Output the [X, Y] coordinate of the center of the cell containing the given text.  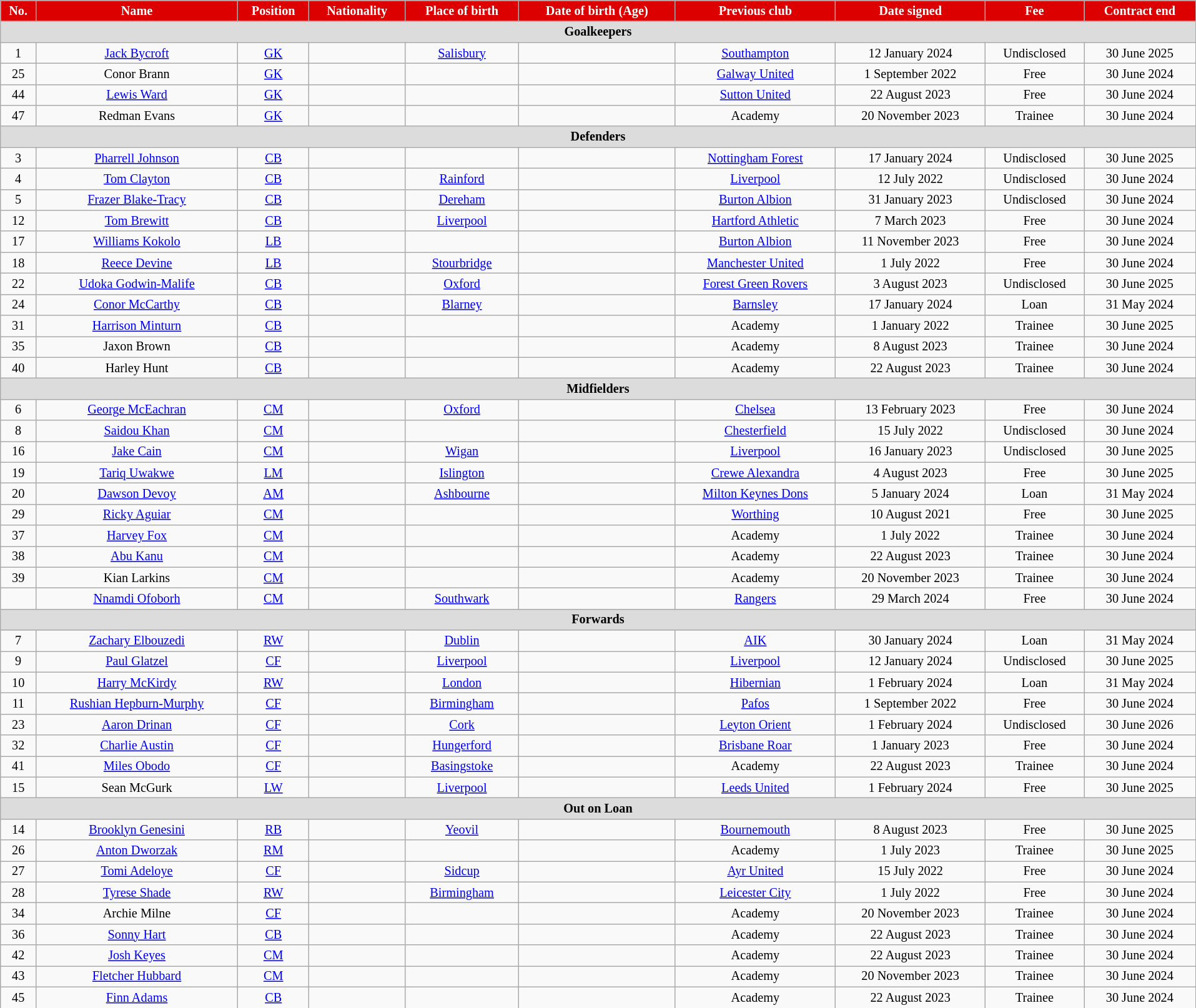
Cork [462, 724]
Name [137, 11]
12 July 2022 [911, 179]
Leeds United [756, 788]
27 [19, 871]
Zachary Elbouzedi [137, 641]
Kian Larkins [137, 578]
13 February 2023 [911, 410]
Barnsley [756, 305]
Chelsea [756, 410]
Nnamdi Ofoborh [137, 598]
Ricky Aguiar [137, 515]
Chesterfield [756, 430]
Blarney [462, 305]
37 [19, 535]
3 [19, 158]
Williams Kokolo [137, 242]
Contract end [1140, 11]
Manchester United [756, 263]
Finn Adams [137, 997]
17 [19, 242]
10 August 2021 [911, 515]
Rainford [462, 179]
45 [19, 997]
42 [19, 956]
Fletcher Hubbard [137, 976]
39 [19, 578]
Fee [1034, 11]
Anton Dworzak [137, 851]
Leicester City [756, 892]
4 August 2023 [911, 473]
Yeovil [462, 829]
Brooklyn Genesini [137, 829]
5 January 2024 [911, 493]
Lewis Ward [137, 95]
1 January 2022 [911, 325]
43 [19, 976]
Position [273, 11]
Conor Brann [137, 74]
Forest Green Rovers [756, 284]
Previous club [756, 11]
Redman Evans [137, 116]
22 [19, 284]
Paul Glatzel [137, 661]
36 [19, 934]
AM [273, 493]
8 [19, 430]
Dublin [462, 641]
Nationality [357, 11]
5 [19, 200]
15 [19, 788]
Tariq Uwakwe [137, 473]
Date of birth (Age) [597, 11]
Reece Devine [137, 263]
Forwards [598, 620]
Pharrell Johnson [137, 158]
20 [19, 493]
44 [19, 95]
London [462, 683]
Date signed [911, 11]
19 [19, 473]
Dereham [462, 200]
Hibernian [756, 683]
Josh Keyes [137, 956]
24 [19, 305]
Sutton United [756, 95]
6 [19, 410]
16 [19, 452]
Sonny Hart [137, 934]
29 March 2024 [911, 598]
1 January 2023 [911, 746]
Southwark [462, 598]
41 [19, 766]
47 [19, 116]
Midfielders [598, 388]
Ashbourne [462, 493]
Ayr United [756, 871]
34 [19, 913]
Conor McCarthy [137, 305]
31 [19, 325]
Jake Cain [137, 452]
Harvey Fox [137, 535]
Stourbridge [462, 263]
25 [19, 74]
RM [273, 851]
Basingstoke [462, 766]
32 [19, 746]
Saidou Khan [137, 430]
Tom Clayton [137, 179]
1 July 2023 [911, 851]
Goalkeepers [598, 32]
Defenders [598, 137]
Harley Hunt [137, 368]
28 [19, 892]
George McEachran [137, 410]
38 [19, 556]
LW [273, 788]
Pafos [756, 703]
Sidcup [462, 871]
Hartford Athletic [756, 220]
Bournemouth [756, 829]
Aaron Drinan [137, 724]
23 [19, 724]
14 [19, 829]
Tyrese Shade [137, 892]
11 November 2023 [911, 242]
11 [19, 703]
Jack Bycroft [137, 52]
10 [19, 683]
30 January 2024 [911, 641]
Milton Keynes Dons [756, 493]
Brisbane Roar [756, 746]
Southampton [756, 52]
30 June 2026 [1140, 724]
RB [273, 829]
3 August 2023 [911, 284]
Tomi Adeloye [137, 871]
18 [19, 263]
Leyton Orient [756, 724]
Harry McKirdy [137, 683]
35 [19, 347]
Tom Brewitt [137, 220]
Wigan [462, 452]
4 [19, 179]
Dawson Devoy [137, 493]
31 January 2023 [911, 200]
Charlie Austin [137, 746]
Out on Loan [598, 808]
29 [19, 515]
Abu Kanu [137, 556]
Islington [462, 473]
Hungerford [462, 746]
Jaxon Brown [137, 347]
Rushian Hepburn-Murphy [137, 703]
Crewe Alexandra [756, 473]
Worthing [756, 515]
Frazer Blake-Tracy [137, 200]
Archie Milne [137, 913]
9 [19, 661]
LM [273, 473]
1 [19, 52]
Sean McGurk [137, 788]
7 [19, 641]
Salisbury [462, 52]
Galway United [756, 74]
Place of birth [462, 11]
AIK [756, 641]
Miles Obodo [137, 766]
16 January 2023 [911, 452]
7 March 2023 [911, 220]
Udoka Godwin-Malife [137, 284]
Rangers [756, 598]
No. [19, 11]
Nottingham Forest [756, 158]
12 [19, 220]
Harrison Minturn [137, 325]
40 [19, 368]
26 [19, 851]
